Capture the cell that displays the provided text and extract its (x, y) central coordinate. 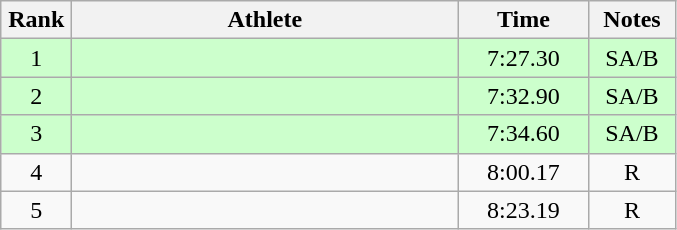
5 (36, 210)
7:34.60 (524, 134)
4 (36, 172)
Notes (632, 20)
Time (524, 20)
2 (36, 96)
Athlete (265, 20)
7:27.30 (524, 58)
7:32.90 (524, 96)
Rank (36, 20)
8:23.19 (524, 210)
3 (36, 134)
1 (36, 58)
8:00.17 (524, 172)
